Return [x, y] of the center of cell containing provided text 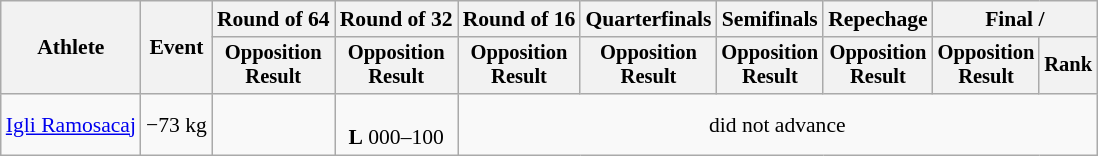
Repechage [878, 19]
Rank [1068, 66]
Final / [1015, 19]
Semifinals [770, 19]
Quarterfinals [648, 19]
−73 kg [176, 124]
L 000–100 [396, 124]
Round of 32 [396, 19]
Round of 64 [274, 19]
did not advance [778, 124]
Athlete [71, 48]
Igli Ramosacaj [71, 124]
Event [176, 48]
Round of 16 [520, 19]
